Identify which cell holds the provided text, then report its [X, Y] central coordinate. 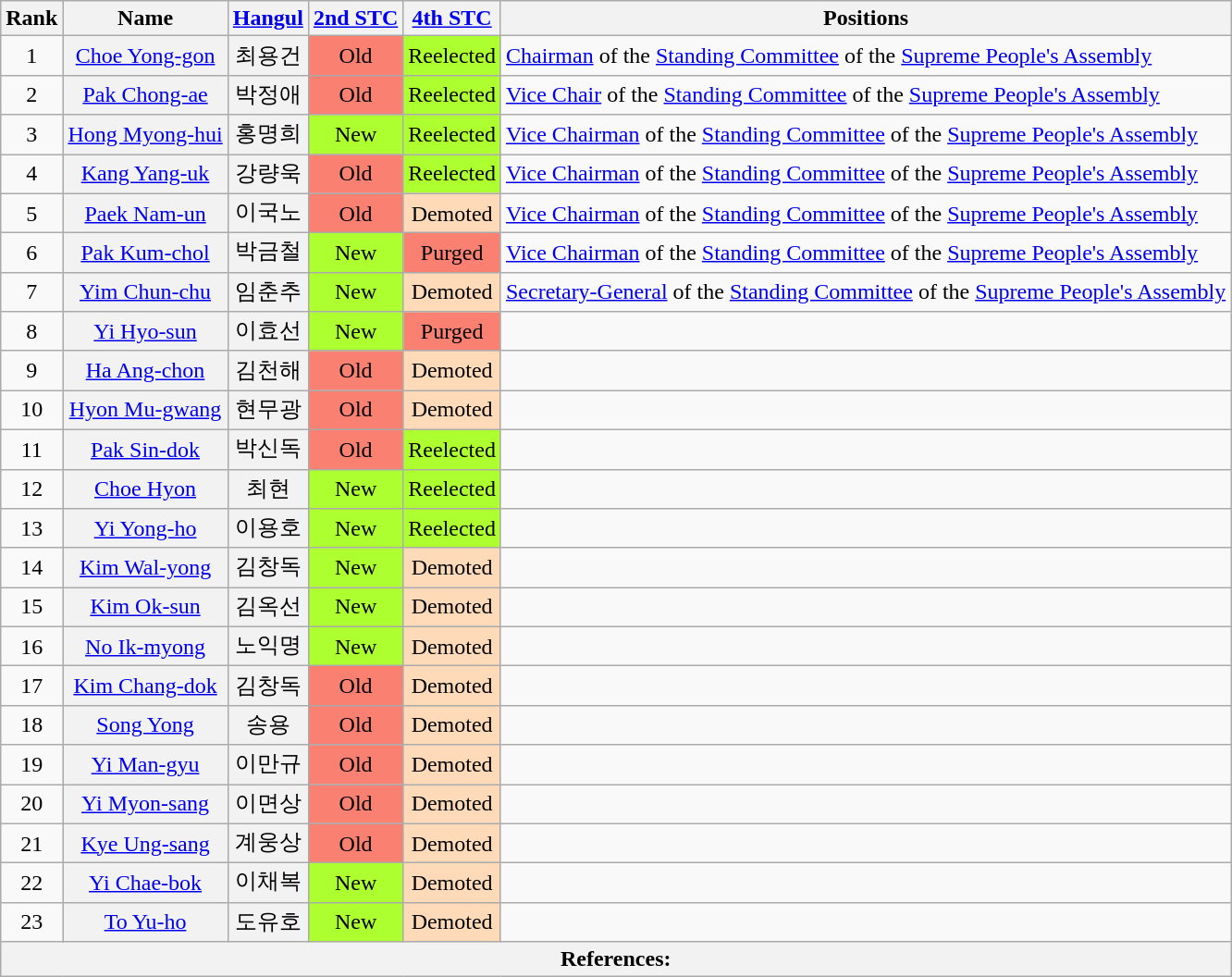
Pak Chong-ae [145, 94]
Yi Hyo-sun [145, 331]
Rank [31, 19]
Yi Myon-sang [145, 805]
Ha Ang-chon [145, 370]
Vice Chair of the Standing Committee of the Supreme People's Assembly [866, 94]
박신독 [268, 450]
Kim Ok-sun [145, 607]
2nd STC [355, 19]
10 [31, 411]
노익명 [268, 646]
19 [31, 764]
Hong Myong-hui [145, 135]
9 [31, 370]
Pak Kum-chol [145, 254]
7 [31, 292]
김옥선 [268, 607]
이효선 [268, 331]
8 [31, 331]
18 [31, 725]
홍명희 [268, 135]
22 [31, 883]
3 [31, 135]
이용호 [268, 529]
이국노 [268, 213]
No Ik-myong [145, 646]
12 [31, 488]
Song Yong [145, 725]
최현 [268, 488]
20 [31, 805]
이면상 [268, 805]
Positions [866, 19]
2 [31, 94]
Chairman of the Standing Committee of the Supreme People's Assembly [866, 56]
5 [31, 213]
박정애 [268, 94]
송용 [268, 725]
도유호 [268, 921]
Name [145, 19]
강량욱 [268, 174]
Kim Chang-dok [145, 686]
Hyon Mu-gwang [145, 411]
23 [31, 921]
이만규 [268, 764]
Hangul [268, 19]
임춘추 [268, 292]
References: [616, 959]
박금철 [268, 254]
4 [31, 174]
이채복 [268, 883]
17 [31, 686]
6 [31, 254]
To Yu-ho [145, 921]
21 [31, 844]
4th STC [452, 19]
Yim Chun-chu [145, 292]
Yi Yong-ho [145, 529]
김천해 [268, 370]
계웅상 [268, 844]
Secretary-General of the Standing Committee of the Supreme People's Assembly [866, 292]
Choe Hyon [145, 488]
현무광 [268, 411]
13 [31, 529]
11 [31, 450]
15 [31, 607]
Yi Chae-bok [145, 883]
Kye Ung-sang [145, 844]
Kim Wal-yong [145, 568]
Yi Man-gyu [145, 764]
1 [31, 56]
Paek Nam-un [145, 213]
Pak Sin-dok [145, 450]
Choe Yong-gon [145, 56]
Kang Yang-uk [145, 174]
16 [31, 646]
14 [31, 568]
최용건 [268, 56]
